Output the (x, y) coordinate of the center of the cell containing the given text.  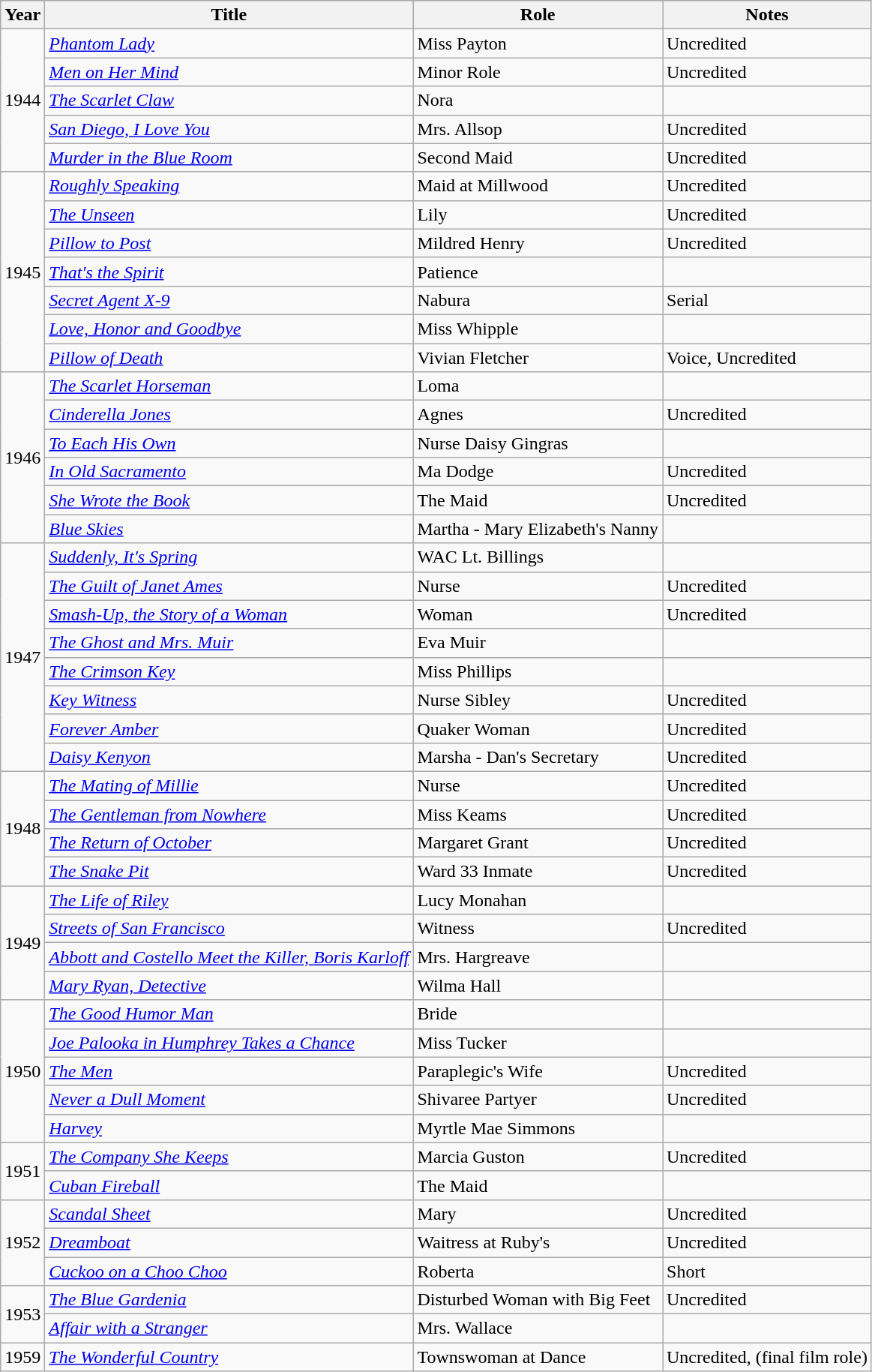
The Scarlet Horseman (229, 386)
The Mating of Millie (229, 785)
The Life of Riley (229, 900)
San Diego, I Love You (229, 129)
1946 (22, 458)
Loma (538, 386)
Pillow of Death (229, 358)
The Gentleman from Nowhere (229, 814)
Paraplegic's Wife (538, 1071)
Notes (768, 15)
Waitress at Ruby's (538, 1242)
Nurse Sibley (538, 700)
Miss Payton (538, 44)
The Company She Keeps (229, 1157)
The Ghost and Mrs. Muir (229, 643)
Bride (538, 1014)
Shivaree Partyer (538, 1100)
Uncredited, (final film role) (768, 1357)
Marsha - Dan's Secretary (538, 757)
Miss Whipple (538, 329)
Year (22, 15)
Men on Her Mind (229, 72)
Quaker Woman (538, 728)
She Wrote the Book (229, 500)
Pillow to Post (229, 243)
Miss Phillips (538, 671)
Miss Keams (538, 814)
Love, Honor and Goodbye (229, 329)
Mrs. Allsop (538, 129)
1947 (22, 657)
Harvey (229, 1128)
Title (229, 15)
The Return of October (229, 843)
Mrs. Hargreave (538, 957)
Abbott and Costello Meet the Killer, Boris Karloff (229, 957)
Agnes (538, 415)
Margaret Grant (538, 843)
Mildred Henry (538, 243)
The Guilt of Janet Ames (229, 586)
The Men (229, 1071)
Scandal Sheet (229, 1214)
1952 (22, 1242)
The Blue Gardenia (229, 1300)
Marcia Guston (538, 1157)
Martha - Mary Elizabeth's Nanny (538, 529)
Mrs. Wallace (538, 1328)
Secret Agent X-9 (229, 300)
Mary Ryan, Detective (229, 986)
Minor Role (538, 72)
The Snake Pit (229, 872)
1951 (22, 1171)
1959 (22, 1357)
The Unseen (229, 215)
Forever Amber (229, 728)
Mary (538, 1214)
1950 (22, 1071)
The Good Humor Man (229, 1014)
Wilma Hall (538, 986)
Joe Palooka in Humphrey Takes a Chance (229, 1043)
That's the Spirit (229, 272)
1953 (22, 1314)
Phantom Lady (229, 44)
The Scarlet Claw (229, 101)
The Wonderful Country (229, 1357)
The Crimson Key (229, 671)
Key Witness (229, 700)
Lucy Monahan (538, 900)
1948 (22, 828)
Ma Dodge (538, 472)
Streets of San Francisco (229, 929)
Second Maid (538, 158)
Cinderella Jones (229, 415)
Lily (538, 215)
Vivian Fletcher (538, 358)
Suddenly, It's Spring (229, 557)
Murder in the Blue Room (229, 158)
Nurse Daisy Gingras (538, 443)
Patience (538, 272)
1945 (22, 272)
Roberta (538, 1271)
Roughly Speaking (229, 186)
Eva Muir (538, 643)
Ward 33 Inmate (538, 872)
1949 (22, 943)
Cuckoo on a Choo Choo (229, 1271)
Never a Dull Moment (229, 1100)
Maid at Millwood (538, 186)
Witness (538, 929)
Daisy Kenyon (229, 757)
Serial (768, 300)
Cuban Fireball (229, 1185)
1944 (22, 101)
Voice, Uncredited (768, 358)
To Each His Own (229, 443)
Disturbed Woman with Big Feet (538, 1300)
In Old Sacramento (229, 472)
Affair with a Stranger (229, 1328)
Woman (538, 614)
Smash-Up, the Story of a Woman (229, 614)
WAC Lt. Billings (538, 557)
Dreamboat (229, 1242)
Blue Skies (229, 529)
Miss Tucker (538, 1043)
Townswoman at Dance (538, 1357)
Nabura (538, 300)
Short (768, 1271)
Myrtle Mae Simmons (538, 1128)
Role (538, 15)
Nora (538, 101)
